Detect which cell encompasses the target text, then output its (X, Y) center coordinate. 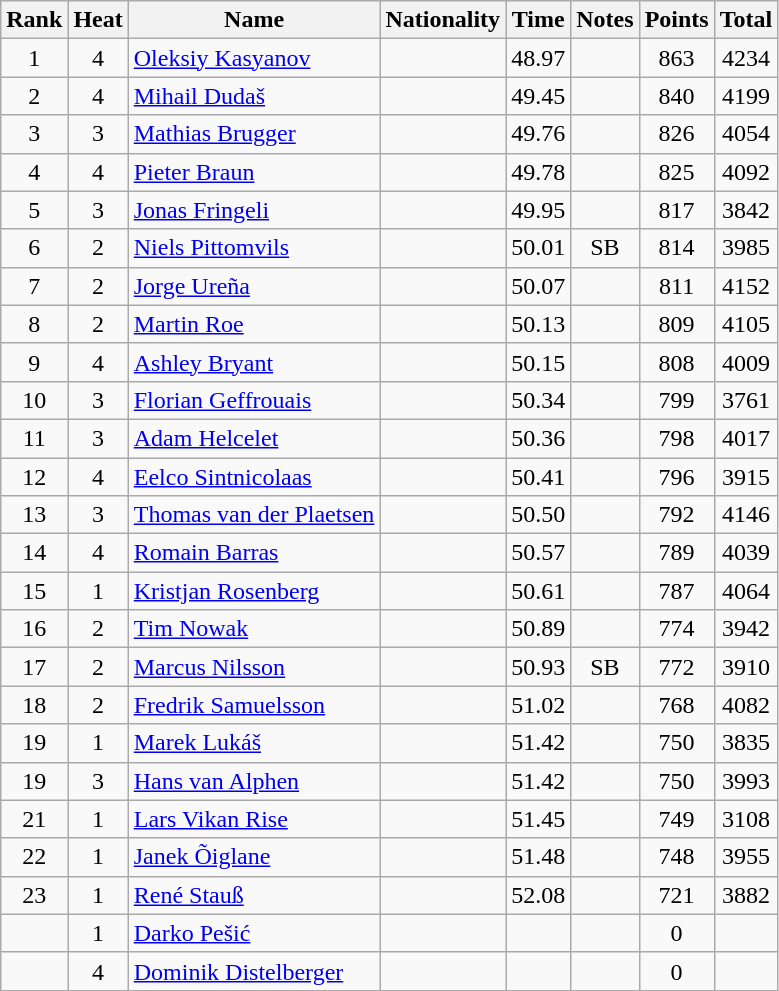
787 (676, 591)
789 (676, 553)
Lars Vikan Rise (254, 819)
Romain Barras (254, 553)
798 (676, 438)
6 (34, 248)
Time (538, 20)
774 (676, 629)
Mihail Dudaš (254, 96)
49.76 (538, 134)
817 (676, 210)
809 (676, 324)
Tim Nowak (254, 629)
50.34 (538, 400)
50.50 (538, 515)
3910 (746, 667)
9 (34, 362)
3985 (746, 248)
Oleksiy Kasyanov (254, 58)
3993 (746, 781)
796 (676, 477)
Rank (34, 20)
50.61 (538, 591)
Fredrik Samuelsson (254, 705)
826 (676, 134)
748 (676, 857)
4152 (746, 286)
14 (34, 553)
Nationality (443, 20)
50.15 (538, 362)
4146 (746, 515)
51.02 (538, 705)
Jorge Ureña (254, 286)
4009 (746, 362)
4039 (746, 553)
Niels Pittomvils (254, 248)
48.97 (538, 58)
3835 (746, 743)
13 (34, 515)
Notes (605, 20)
Pieter Braun (254, 172)
50.93 (538, 667)
Jonas Fringeli (254, 210)
Thomas van der Plaetsen (254, 515)
Points (676, 20)
Darko Pešić (254, 933)
721 (676, 895)
Mathias Brugger (254, 134)
814 (676, 248)
Martin Roe (254, 324)
17 (34, 667)
49.45 (538, 96)
10 (34, 400)
15 (34, 591)
Hans van Alphen (254, 781)
749 (676, 819)
52.08 (538, 895)
50.57 (538, 553)
808 (676, 362)
3955 (746, 857)
Marek Lukáš (254, 743)
8 (34, 324)
50.36 (538, 438)
22 (34, 857)
5 (34, 210)
4064 (746, 591)
772 (676, 667)
3882 (746, 895)
Florian Geffrouais (254, 400)
49.78 (538, 172)
Total (746, 20)
4234 (746, 58)
51.48 (538, 857)
Janek Õiglane (254, 857)
Adam Helcelet (254, 438)
4082 (746, 705)
21 (34, 819)
50.01 (538, 248)
4199 (746, 96)
3942 (746, 629)
11 (34, 438)
12 (34, 477)
799 (676, 400)
49.95 (538, 210)
18 (34, 705)
792 (676, 515)
50.13 (538, 324)
3108 (746, 819)
50.89 (538, 629)
3915 (746, 477)
Kristjan Rosenberg (254, 591)
840 (676, 96)
Heat (98, 20)
863 (676, 58)
4092 (746, 172)
7 (34, 286)
4054 (746, 134)
811 (676, 286)
3842 (746, 210)
16 (34, 629)
23 (34, 895)
Ashley Bryant (254, 362)
51.45 (538, 819)
768 (676, 705)
Dominik Distelberger (254, 971)
4017 (746, 438)
3761 (746, 400)
Marcus Nilsson (254, 667)
Eelco Sintnicolaas (254, 477)
René Stauß (254, 895)
50.07 (538, 286)
825 (676, 172)
Name (254, 20)
4105 (746, 324)
50.41 (538, 477)
